Return the [x, y] coordinate for the center point of the cell that contains the specified text.  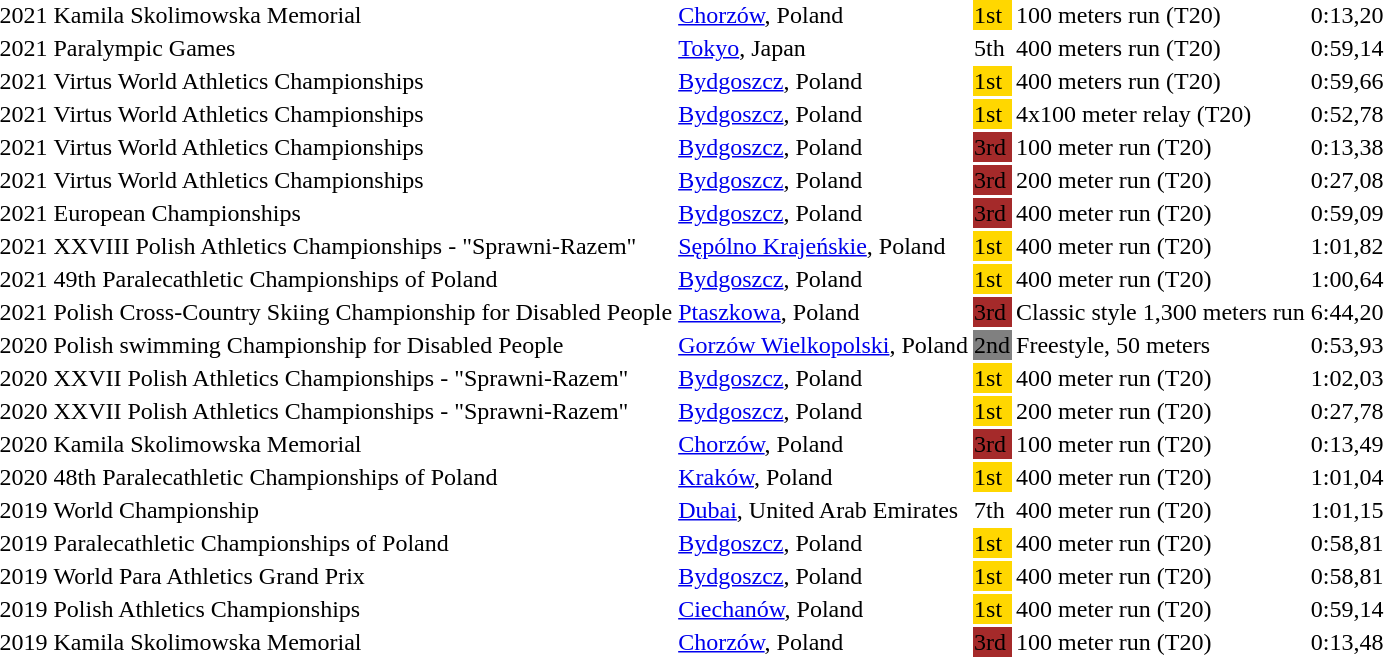
Ptaszkowa, Poland [824, 312]
49th Paralecathletic Championships of Poland [363, 279]
Sępólno Krajeńskie, Poland [824, 246]
Polish Cross-Country Skiing Championship for Disabled People [363, 312]
Gorzów Wielkopolski, Poland [824, 345]
100 meters run (T20) [1161, 15]
5th [992, 48]
World Championship [363, 510]
Tokyo, Japan [824, 48]
4x100 meter relay (T20) [1161, 114]
Kraków, Poland [824, 477]
Freestyle, 50 meters [1161, 345]
2nd [992, 345]
Classic style 1,300 meters run [1161, 312]
Dubai, United Arab Emirates [824, 510]
Paralecathletic Championships of Poland [363, 543]
Polish swimming Championship for Disabled People [363, 345]
Ciechanów, Poland [824, 609]
48th Paralecathletic Championships of Poland [363, 477]
Polish Athletics Championships [363, 609]
Paralympic Games [363, 48]
World Para Athletics Grand Prix [363, 576]
European Championships [363, 213]
7th [992, 510]
XXVIII Polish Athletics Championships - "Sprawni-Razem" [363, 246]
